Determine the (x, y) coordinate at the center of the cell enclosing the given text.  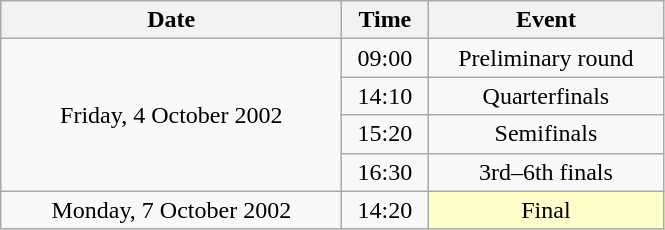
3rd–6th finals (546, 172)
Final (546, 210)
Quarterfinals (546, 96)
Event (546, 20)
Semifinals (546, 134)
Friday, 4 October 2002 (172, 115)
Date (172, 20)
Monday, 7 October 2002 (172, 210)
09:00 (385, 58)
Preliminary round (546, 58)
Time (385, 20)
15:20 (385, 134)
14:10 (385, 96)
14:20 (385, 210)
16:30 (385, 172)
